Extract the [X, Y] coordinate from the center of the cell holding the provided text.  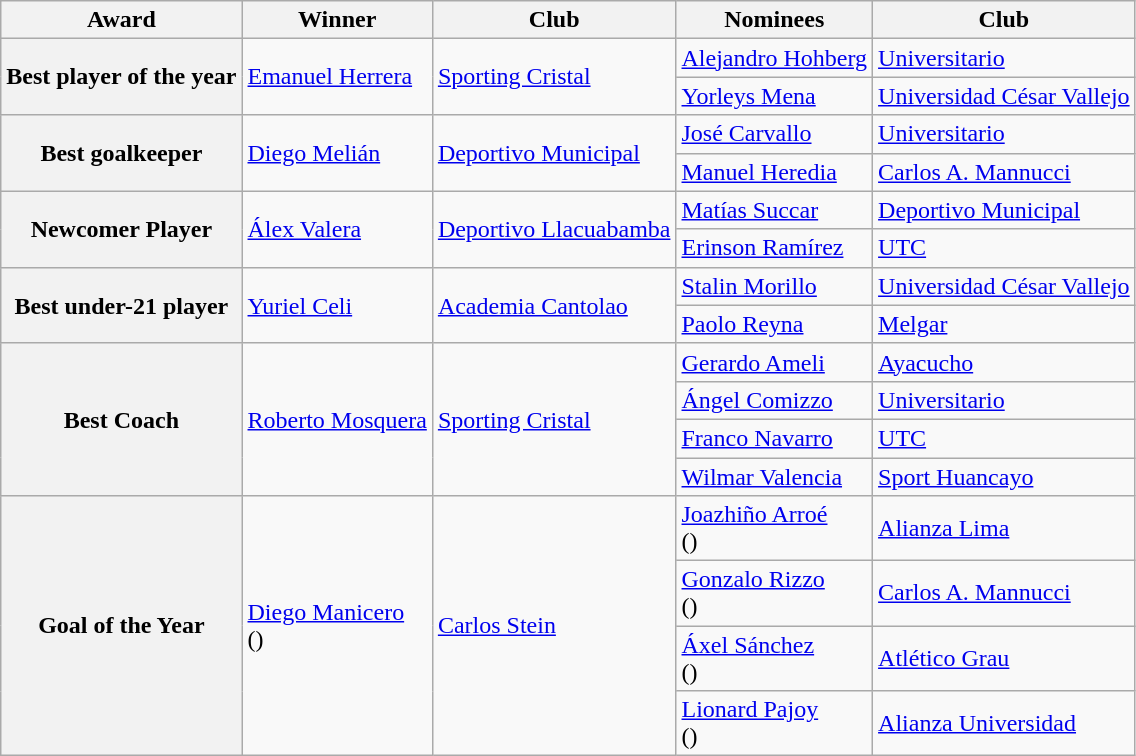
Sport Huancayo [1004, 477]
Matías Succar [774, 210]
Atlético Grau [1004, 658]
Manuel Heredia [774, 172]
Newcomer Player [122, 229]
Deportivo Llacuabamba [554, 229]
Erinson Ramírez [774, 248]
Wilmar Valencia [774, 477]
Nominees [774, 20]
Best goalkeeper [122, 153]
José Carvallo [774, 134]
Alianza Universidad [1004, 724]
Carlos Stein [554, 626]
Gerardo Ameli [774, 362]
Award [122, 20]
Academia Cantolao [554, 305]
Álex Valera [337, 229]
Yorleys Mena [774, 96]
Winner [337, 20]
Franco Navarro [774, 438]
Best player of the year [122, 77]
Joazhiño Arroé() [774, 528]
Emanuel Herrera [337, 77]
Best Coach [122, 419]
Ángel Comizzo [774, 400]
Melgar [1004, 324]
Paolo Reyna [774, 324]
Alianza Lima [1004, 528]
Áxel Sánchez() [774, 658]
Best under-21 player [122, 305]
Yuriel Celi [337, 305]
Stalin Morillo [774, 286]
Ayacucho [1004, 362]
Lionard Pajoy() [774, 724]
Diego Melián [337, 153]
Gonzalo Rizzo() [774, 594]
Alejandro Hohberg [774, 58]
Diego Manicero() [337, 626]
Roberto Mosquera [337, 419]
Goal of the Year [122, 626]
